Return (x, y) of the center of cell containing provided text 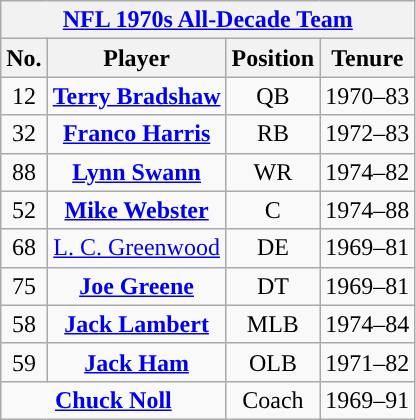
DT (273, 286)
Terry Bradshaw (136, 96)
Mike Webster (136, 210)
Joe Greene (136, 286)
OLB (273, 362)
88 (24, 172)
DE (273, 248)
L. C. Greenwood (136, 248)
Lynn Swann (136, 172)
No. (24, 58)
1974–84 (368, 324)
1970–83 (368, 96)
NFL 1970s All-Decade Team (208, 20)
1974–88 (368, 210)
1972–83 (368, 134)
Jack Lambert (136, 324)
Tenure (368, 58)
WR (273, 172)
1974–82 (368, 172)
Franco Harris (136, 134)
1971–82 (368, 362)
Chuck Noll (114, 400)
Jack Ham (136, 362)
C (273, 210)
QB (273, 96)
Position (273, 58)
68 (24, 248)
52 (24, 210)
1969–91 (368, 400)
32 (24, 134)
75 (24, 286)
59 (24, 362)
Player (136, 58)
58 (24, 324)
RB (273, 134)
12 (24, 96)
Coach (273, 400)
MLB (273, 324)
